Output the (x, y) coordinate of the center of the cell containing the given text.  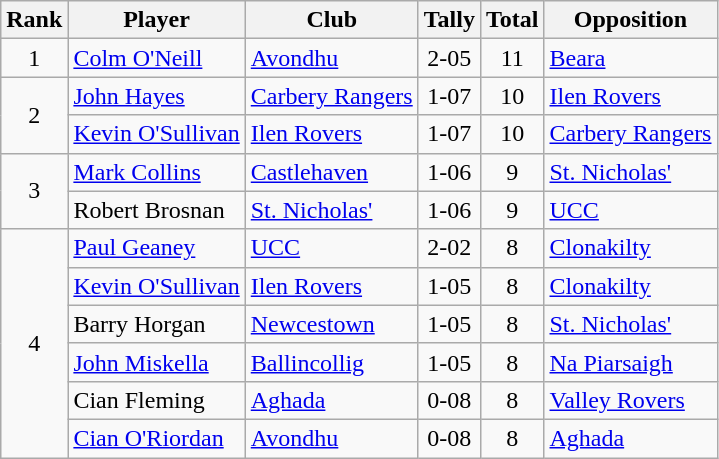
Beara (630, 58)
Castlehaven (332, 172)
2-05 (449, 58)
Newcestown (332, 324)
John Miskella (156, 362)
Robert Brosnan (156, 210)
Rank (34, 20)
3 (34, 191)
11 (512, 58)
Club (332, 20)
Paul Geaney (156, 248)
2 (34, 115)
Cian O'Riordan (156, 438)
Cian Fleming (156, 400)
Na Piarsaigh (630, 362)
2-02 (449, 248)
Ballincollig (332, 362)
Total (512, 20)
Player (156, 20)
Barry Horgan (156, 324)
Colm O'Neill (156, 58)
Mark Collins (156, 172)
4 (34, 343)
John Hayes (156, 96)
Valley Rovers (630, 400)
Opposition (630, 20)
1 (34, 58)
Tally (449, 20)
